Identify which cell holds the provided text, then report its [x, y] central coordinate. 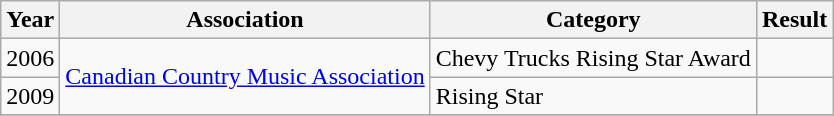
Rising Star [593, 96]
Year [30, 20]
Association [245, 20]
Category [593, 20]
2009 [30, 96]
Chevy Trucks Rising Star Award [593, 58]
Canadian Country Music Association [245, 77]
Result [794, 20]
2006 [30, 58]
